Detect which cell encompasses the target text, then output its [X, Y] center coordinate. 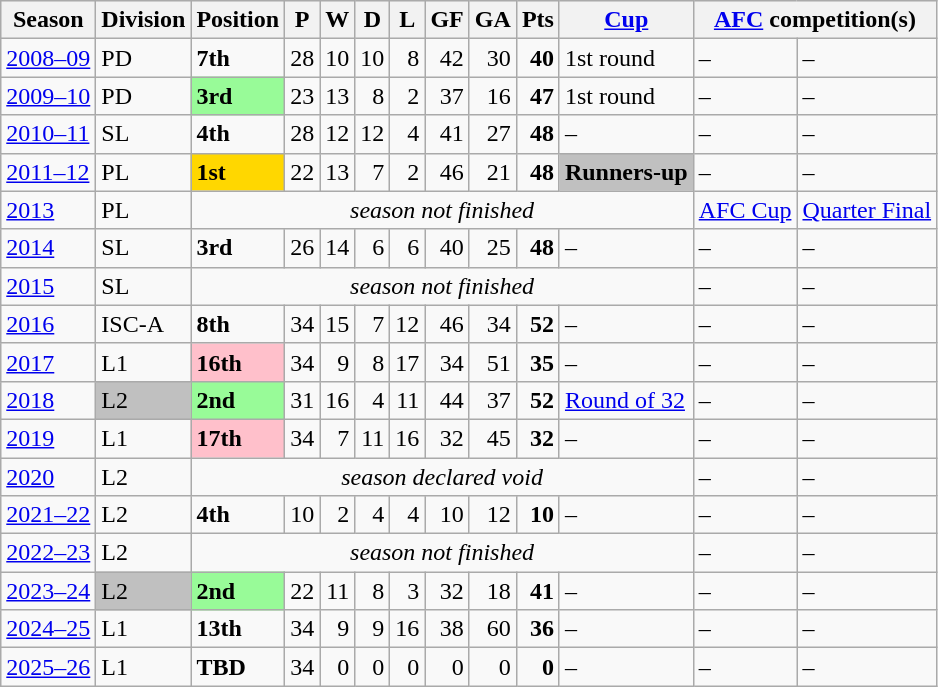
14 [338, 248]
Round of 32 [626, 400]
AFC Cup [745, 210]
23 [302, 96]
26 [302, 248]
2008–09 [48, 58]
2022–23 [48, 553]
2025–26 [48, 667]
Quarter Final [867, 210]
Position [238, 20]
51 [492, 362]
D [372, 20]
W [338, 20]
16th [238, 362]
30 [492, 58]
38 [447, 629]
2014 [48, 248]
season declared void [442, 477]
8th [238, 324]
2010–11 [48, 134]
GF [447, 20]
2024–25 [48, 629]
Runners-up [626, 172]
18 [492, 591]
27 [492, 134]
3 [408, 591]
2013 [48, 210]
2023–24 [48, 591]
13th [238, 629]
1st [238, 172]
35 [538, 362]
L [408, 20]
2016 [48, 324]
2021–22 [48, 515]
36 [538, 629]
47 [538, 96]
17 [408, 362]
Cup [626, 20]
60 [492, 629]
2018 [48, 400]
2011–12 [48, 172]
2009–10 [48, 96]
21 [492, 172]
44 [447, 400]
17th [238, 438]
AFC competition(s) [814, 20]
P [302, 20]
2020 [48, 477]
25 [492, 248]
42 [447, 58]
GA [492, 20]
2017 [48, 362]
TBD [238, 667]
2019 [48, 438]
15 [338, 324]
31 [302, 400]
Season [48, 20]
ISC-A [144, 324]
Division [144, 20]
45 [492, 438]
7th [238, 58]
2015 [48, 286]
Pts [538, 20]
